Output the (X, Y) coordinate of the center of the cell containing the given text.  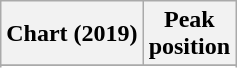
Peakposition (189, 34)
Chart (2019) (72, 34)
